Output the [x, y] coordinate of the center of the cell containing the given text.  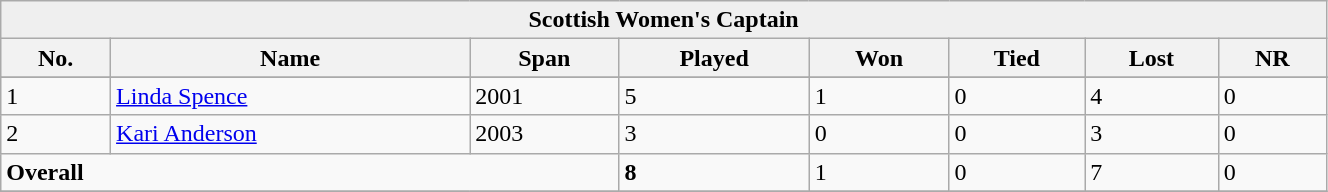
4 [1152, 96]
5 [714, 96]
NR [1272, 58]
Played [714, 58]
2 [56, 134]
Won [879, 58]
8 [714, 172]
Kari Anderson [290, 134]
2003 [544, 134]
Tied [1017, 58]
Lost [1152, 58]
Scottish Women's Captain [664, 20]
No. [56, 58]
Name [290, 58]
Overall [310, 172]
7 [1152, 172]
2001 [544, 96]
Span [544, 58]
Linda Spence [290, 96]
